Provide the [x, y] coordinate of the cell's center where the given text is located.  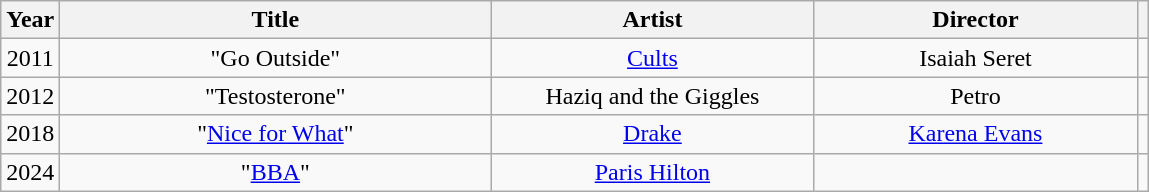
Year [30, 20]
Karena Evans [976, 134]
"Testosterone" [276, 96]
"Go Outside" [276, 58]
Paris Hilton [652, 172]
"Nice for What" [276, 134]
Haziq and the Giggles [652, 96]
2024 [30, 172]
Drake [652, 134]
2012 [30, 96]
Artist [652, 20]
Cults [652, 58]
Isaiah Seret [976, 58]
Title [276, 20]
"BBA" [276, 172]
2011 [30, 58]
2018 [30, 134]
Director [976, 20]
Petro [976, 96]
